Provide the [x, y] coordinate of the cell's center where the given text is located.  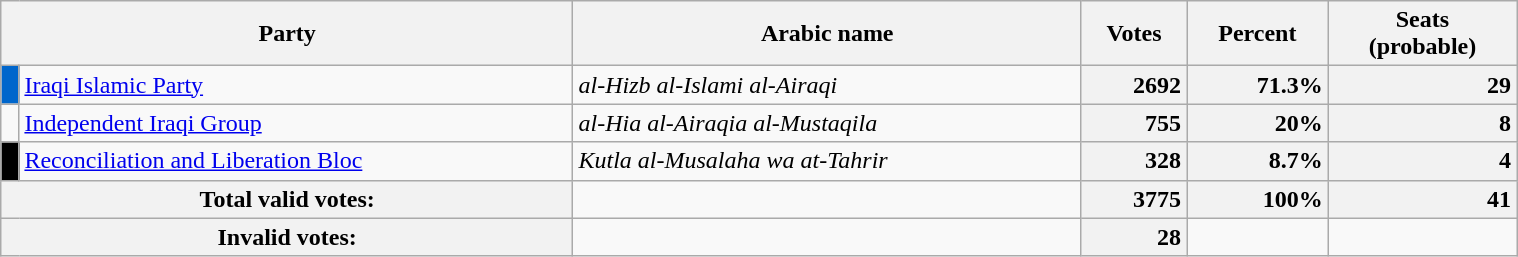
20% [1257, 123]
41 [1422, 199]
28 [1134, 237]
328 [1134, 161]
Reconciliation and Liberation Bloc [296, 161]
Votes [1134, 34]
2692 [1134, 85]
8.7% [1257, 161]
Iraqi Islamic Party [296, 85]
Percent [1257, 34]
100% [1257, 199]
3775 [1134, 199]
Total valid votes: [287, 199]
Party [287, 34]
al-Hia al-Airaqia al-Mustaqila [827, 123]
al-Hizb al-Islami al-Airaqi [827, 85]
Kutla al-Musalaha wa at-Tahrir [827, 161]
71.3% [1257, 85]
755 [1134, 123]
29 [1422, 85]
Independent Iraqi Group [296, 123]
Invalid votes: [287, 237]
4 [1422, 161]
Seats (probable) [1422, 34]
Arabic name [827, 34]
8 [1422, 123]
